Return [x, y] of the center of cell containing provided text 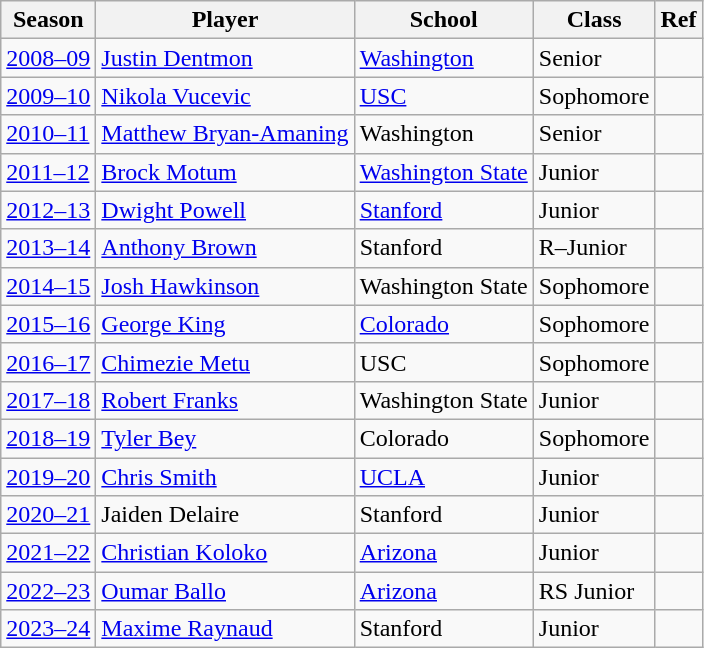
2009–10 [48, 96]
Josh Hawkinson [225, 286]
2018–19 [48, 438]
Maxime Raynaud [225, 629]
2013–14 [48, 248]
2011–12 [48, 172]
RS Junior [594, 591]
2012–13 [48, 210]
2020–21 [48, 515]
Player [225, 20]
Anthony Brown [225, 248]
2015–16 [48, 324]
2021–22 [48, 553]
Brock Motum [225, 172]
2016–17 [48, 362]
Matthew Bryan-Amaning [225, 134]
2019–20 [48, 477]
Oumar Ballo [225, 591]
Justin Dentmon [225, 58]
Chimezie Metu [225, 362]
Nikola Vucevic [225, 96]
2008–09 [48, 58]
Season [48, 20]
2023–24 [48, 629]
2014–15 [48, 286]
2022–23 [48, 591]
Christian Koloko [225, 553]
Ref [678, 20]
Tyler Bey [225, 438]
George King [225, 324]
School [444, 20]
Jaiden Delaire [225, 515]
R–Junior [594, 248]
Class [594, 20]
UCLA [444, 477]
Robert Franks [225, 400]
Dwight Powell [225, 210]
2010–11 [48, 134]
Chris Smith [225, 477]
2017–18 [48, 400]
